Extract the [x, y] coordinate from the center of the cell holding the provided text.  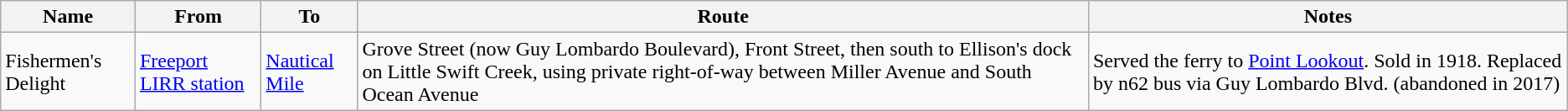
To [310, 17]
Nautical Mile [310, 71]
Fishermen's Delight [69, 71]
Notes [1328, 17]
Route [723, 17]
Freeport LIRR station [198, 71]
Served the ferry to Point Lookout. Sold in 1918. Replaced by n62 bus via Guy Lombardo Blvd. (abandoned in 2017) [1328, 71]
Name [69, 17]
From [198, 17]
